Pinpoint the cell where the given text exists, returning its (x, y) midpoint coordinate. 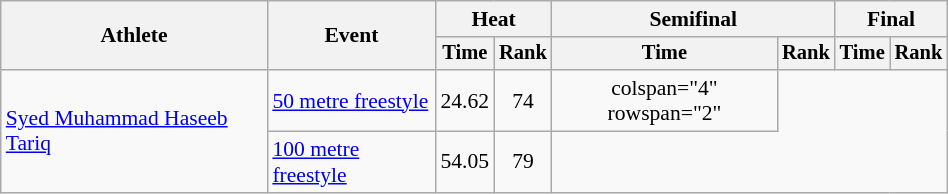
54.05 (464, 162)
Semifinal (694, 19)
24.62 (464, 100)
100 metre freestyle (351, 162)
Final (892, 19)
Event (351, 36)
74 (523, 100)
Athlete (134, 36)
79 (523, 162)
Syed Muhammad Haseeb Tariq (134, 131)
colspan="4" rowspan="2" (664, 100)
Heat (493, 19)
50 metre freestyle (351, 100)
